Identify which cell holds the provided text, then report its (x, y) central coordinate. 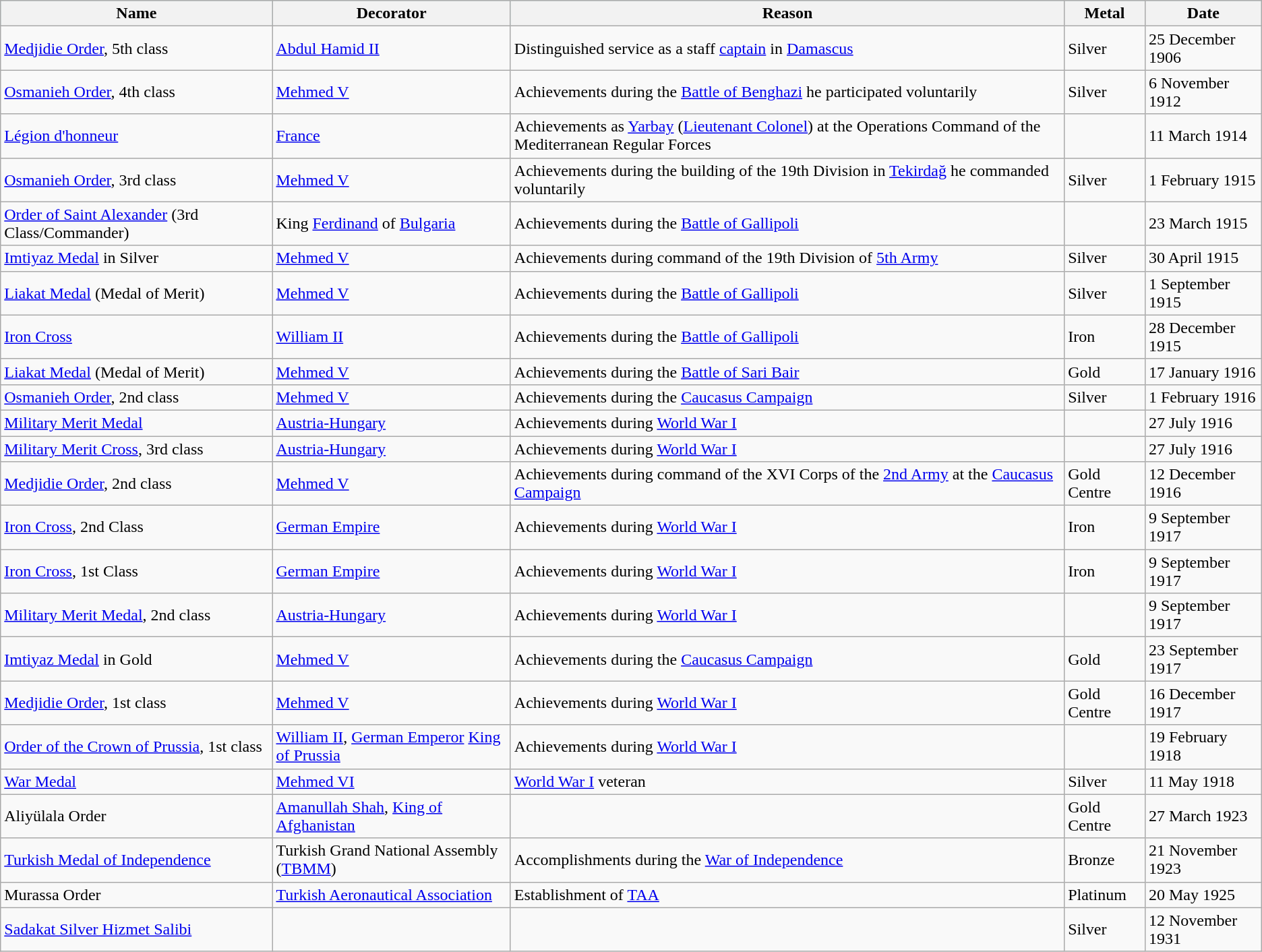
12 November 1931 (1203, 929)
Platinum (1105, 895)
28 December 1915 (1203, 337)
Military Merit Medal, 2nd class (136, 615)
1 September 1915 (1203, 293)
William II (391, 337)
Date (1203, 13)
World War I veteran (787, 781)
Murassa Order (136, 895)
11 March 1914 (1203, 136)
War Medal (136, 781)
France (391, 136)
Imtiyaz Medal in Silver (136, 258)
20 May 1925 (1203, 895)
23 March 1915 (1203, 224)
Reason (787, 13)
Amanullah Shah, King of Afghanistan (391, 816)
Decorator (391, 13)
Medjidie Order, 5th class (136, 49)
Distinguished service as a staff captain in Damascus (787, 49)
Turkish Grand National Assembly (TBMM) (391, 860)
21 November 1923 (1203, 860)
1 February 1915 (1203, 179)
17 January 1916 (1203, 371)
Accomplishments during the War of Independence (787, 860)
Osmanieh Order, 3rd class (136, 179)
12 December 1916 (1203, 484)
6 November 1912 (1203, 92)
Military Merit Medal (136, 423)
23 September 1917 (1203, 659)
Iron Cross, 1st Class (136, 572)
Order of Saint Alexander (3rd Class/Commander) (136, 224)
Légion d'honneur (136, 136)
27 March 1923 (1203, 816)
Iron Cross (136, 337)
Abdul Hamid II (391, 49)
Mehmed VI (391, 781)
Osmanieh Order, 2nd class (136, 397)
Achievements during the building of the 19th Division in Tekirdağ he commanded voluntarily (787, 179)
Achievements as Yarbay (Lieutenant Colonel) at the Operations Command of the Mediterranean Regular Forces (787, 136)
Military Merit Cross, 3rd class (136, 448)
25 December 1906 (1203, 49)
Establishment of TAA (787, 895)
Sadakat Silver Hizmet Salibi (136, 929)
Medjidie Order, 1st class (136, 703)
King Ferdinand of Bulgaria (391, 224)
Name (136, 13)
16 December 1917 (1203, 703)
William II, German Emperor King of Prussia (391, 747)
Turkish Aeronautical Association (391, 895)
Achievements during command of the XVI Corps of the 2nd Army at the Caucasus Campaign (787, 484)
Imtiyaz Medal in Gold (136, 659)
Osmanieh Order, 4th class (136, 92)
Turkish Medal of Independence (136, 860)
Aliyülala Order (136, 816)
Order of the Crown of Prussia, 1st class (136, 747)
19 February 1918 (1203, 747)
1 February 1916 (1203, 397)
Bronze (1105, 860)
Achievements during the Battle of Sari Bair (787, 371)
Achievements during the Battle of Benghazi he participated voluntarily (787, 92)
Medjidie Order, 2nd class (136, 484)
30 April 1915 (1203, 258)
Metal (1105, 13)
11 May 1918 (1203, 781)
Achievements during command of the 19th Division of 5th Army (787, 258)
Iron Cross, 2nd Class (136, 527)
